Find where the given text appears and provide that cell's center as (X, Y) coordinate. 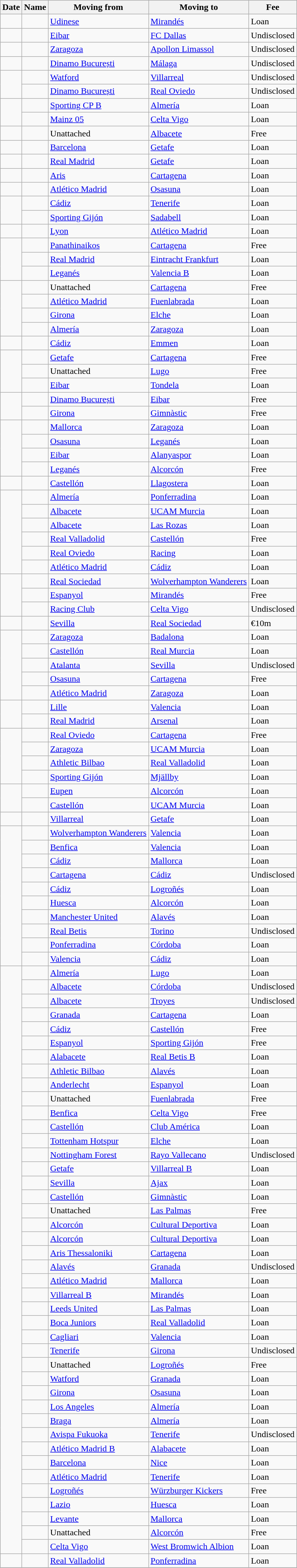
Alanyaspor (199, 455)
Llagostera (199, 483)
Lyon (99, 231)
Leeds United (99, 1309)
Lazio (99, 1504)
Real Betis (99, 931)
West Bromwich Albion (199, 1547)
Torino (199, 931)
Racing (199, 553)
Rayo Vallecano (199, 1155)
Moving from (99, 7)
Boca Juniors (99, 1323)
Panathinaikos (99, 245)
Badalona (199, 637)
Würzburger Kickers (199, 1490)
Lille (99, 707)
Anderlecht (99, 1085)
Club América (199, 1127)
Los Angeles (99, 1407)
Cagliari (99, 1337)
Nice (199, 1462)
€10m (273, 623)
Atalanta (99, 665)
Nottingham Forest (99, 1155)
Levante (99, 1519)
Troyes (199, 1001)
Avispa Fukuoka (99, 1435)
Atlético Madrid B (99, 1449)
Ajax (199, 1183)
Emmen (199, 343)
Sporting CP B (99, 105)
Manchester United (99, 917)
Mainz 05 (99, 119)
Aris Thessaloniki (99, 1253)
Tondela (199, 385)
Eintracht Frankfurt (199, 259)
Racing Club (99, 609)
Real Betis B (199, 1057)
Real Murcia (199, 651)
Arsenal (199, 721)
Eupen (99, 791)
Name (35, 7)
Moving to (199, 7)
Fee (273, 7)
Braga (99, 1421)
Udinese (99, 21)
Tottenham Hotspur (99, 1141)
Apollon Limassol (199, 49)
Málaga (199, 63)
Mjällby (199, 777)
FC Dallas (199, 35)
Aris (99, 175)
Date (11, 7)
Sadabell (199, 217)
Valencia B (199, 273)
Las Rozas (199, 525)
